From the cell containing the given text, extract its center point as [X, Y] coordinate. 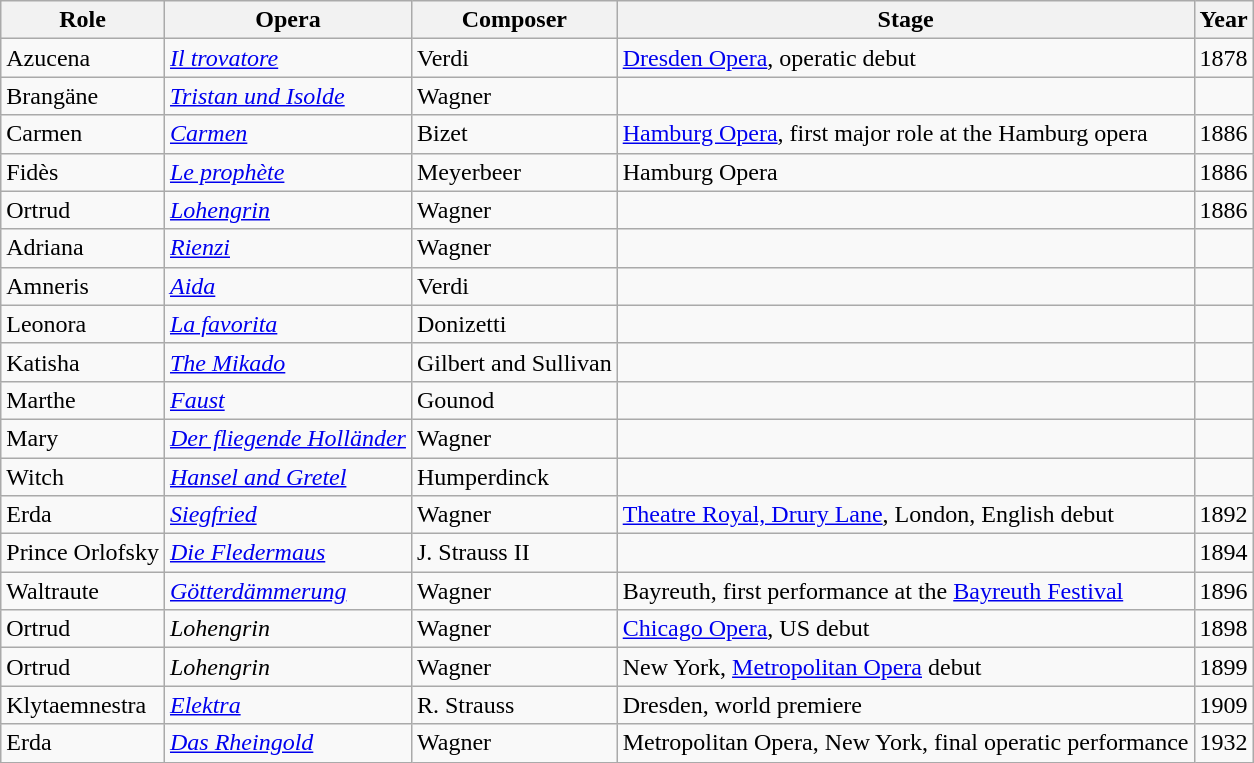
Hamburg Opera [906, 172]
Dresden, world premiere [906, 705]
1892 [1224, 515]
New York, Metropolitan Opera debut [906, 667]
Bizet [514, 134]
Chicago Opera, US debut [906, 629]
The Mikado [288, 362]
Prince Orlofsky [83, 553]
Waltraute [83, 591]
Adriana [83, 248]
Klytaemnestra [83, 705]
Witch [83, 477]
Gounod [514, 400]
1896 [1224, 591]
J. Strauss II [514, 553]
Aida [288, 286]
Elektra [288, 705]
Opera [288, 20]
1909 [1224, 705]
Siegfried [288, 515]
Tristan und Isolde [288, 96]
La favorita [288, 324]
Rienzi [288, 248]
Le prophète [288, 172]
1932 [1224, 743]
Composer [514, 20]
Amneris [83, 286]
R. Strauss [514, 705]
Meyerbeer [514, 172]
Bayreuth, first performance at the Bayreuth Festival [906, 591]
Stage [906, 20]
1878 [1224, 58]
Mary [83, 438]
1894 [1224, 553]
Marthe [83, 400]
Die Fledermaus [288, 553]
Götterdämmerung [288, 591]
Fidès [83, 172]
Gilbert and Sullivan [514, 362]
Das Rheingold [288, 743]
Hamburg Opera, first major role at the Hamburg opera [906, 134]
1898 [1224, 629]
Azucena [83, 58]
Theatre Royal, Drury Lane, London, English debut [906, 515]
Metropolitan Opera, New York, final operatic performance [906, 743]
Der fliegende Holländer [288, 438]
Il trovatore [288, 58]
Year [1224, 20]
Hansel and Gretel [288, 477]
Donizetti [514, 324]
Brangäne [83, 96]
1899 [1224, 667]
Faust [288, 400]
Dresden Opera, operatic debut [906, 58]
Katisha [83, 362]
Leonora [83, 324]
Humperdinck [514, 477]
Role [83, 20]
